From the cell containing the given text, extract its center point as (X, Y) coordinate. 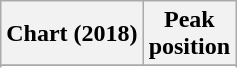
Peakposition (189, 34)
Chart (2018) (72, 34)
